Find where the given text appears and provide that cell's center as [X, Y] coordinate. 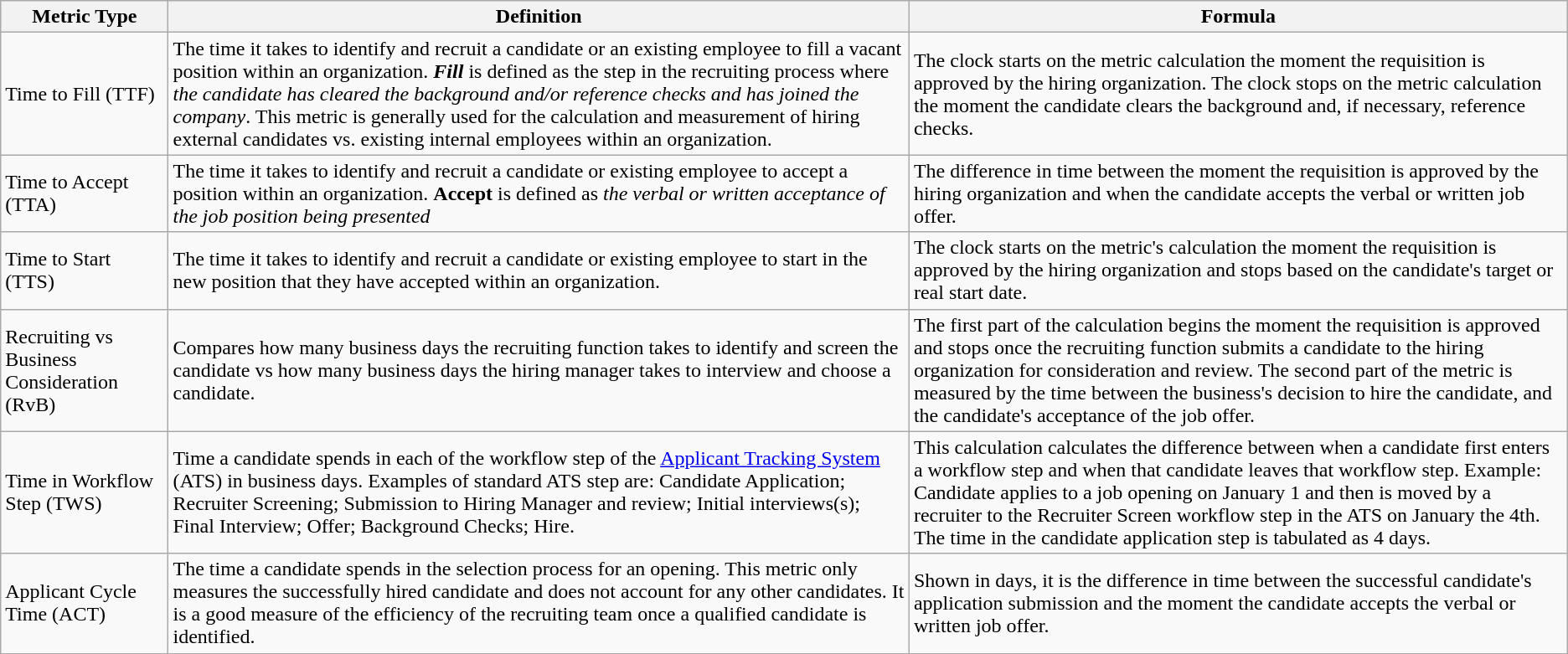
Recruiting vs Business Consideration (RvB) [85, 370]
Metric Type [85, 17]
Applicant Cycle Time (ACT) [85, 603]
Definition [539, 17]
Time to Fill (TTF) [85, 94]
Formula [1238, 17]
Time to Accept (TTA) [85, 193]
Time in Workflow Step (TWS) [85, 492]
Time to Start (TTS) [85, 270]
